Extract the (x, y) coordinate from the center of the cell holding the provided text.  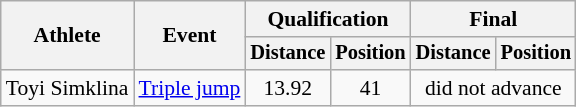
13.92 (288, 88)
Toyi Simklina (68, 88)
Triple jump (190, 88)
Final (494, 19)
Event (190, 36)
41 (370, 88)
did not advance (494, 88)
Qualification (328, 19)
Athlete (68, 36)
